Provide the [X, Y] coordinate of the cell's center where the given text is located.  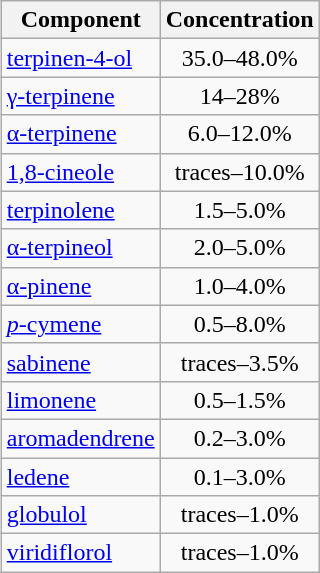
6.0–12.0% [240, 134]
14–28% [240, 96]
35.0–48.0% [240, 58]
0.5–1.5% [240, 400]
Concentration [240, 20]
traces–3.5% [240, 362]
aromadendrene [80, 438]
α-terpinene [80, 134]
1,8-cineole [80, 172]
ledene [80, 477]
sabinene [80, 362]
0.2–3.0% [240, 438]
α-terpineol [80, 248]
α-pinene [80, 286]
0.5–8.0% [240, 324]
2.0–5.0% [240, 248]
viridiflorol [80, 553]
Component [80, 20]
limonene [80, 400]
0.1–3.0% [240, 477]
globulol [80, 515]
terpinen-4-ol [80, 58]
γ-terpinene [80, 96]
terpinolene [80, 210]
p-cymene [80, 324]
1.5–5.0% [240, 210]
traces–10.0% [240, 172]
1.0–4.0% [240, 286]
